Search for the cell housing the specified text and yield its [x, y] center coordinate. 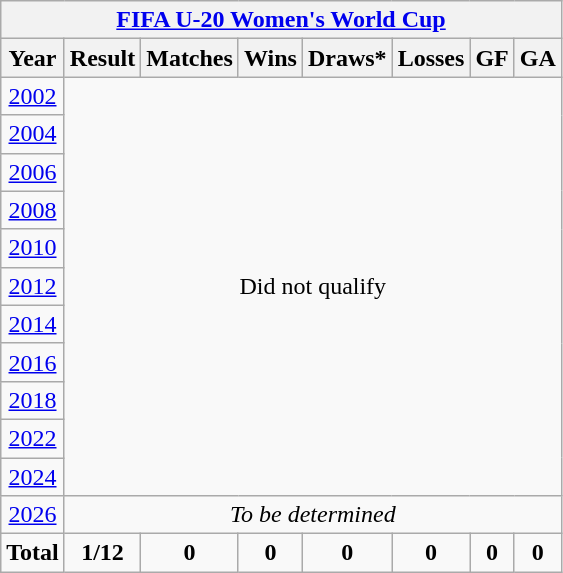
FIFA U-20 Women's World Cup [282, 20]
2014 [33, 324]
Matches [190, 58]
2012 [33, 286]
Draws* [347, 58]
2016 [33, 362]
2008 [33, 210]
Year [33, 58]
2010 [33, 248]
2004 [33, 134]
Wins [270, 58]
2018 [33, 400]
GF [492, 58]
1/12 [102, 553]
Result [102, 58]
2024 [33, 477]
Losses [431, 58]
Total [33, 553]
2006 [33, 172]
Did not qualify [312, 286]
2002 [33, 96]
2022 [33, 438]
GA [538, 58]
To be determined [312, 515]
2026 [33, 515]
